Determine the (X, Y) coordinate at the center of the cell enclosing the given text.  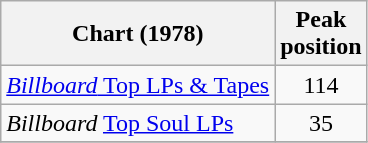
35 (321, 123)
Chart (1978) (138, 34)
Peakposition (321, 34)
Billboard Top Soul LPs (138, 123)
Billboard Top LPs & Tapes (138, 85)
114 (321, 85)
